Capture the cell that displays the provided text and extract its (x, y) central coordinate. 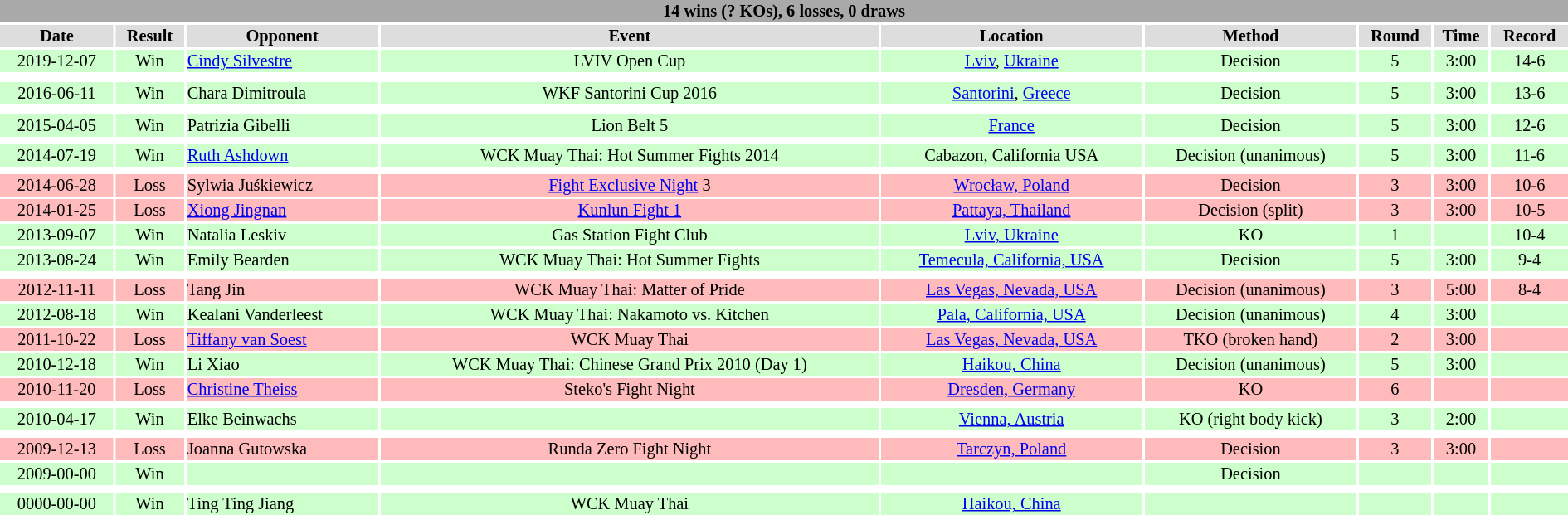
Tarczyn, Poland (1012, 449)
Ruth Ashdown (282, 156)
Fight Exclusive Night 3 (630, 186)
2019-12-07 (56, 61)
LVIV Open Cup (630, 61)
2014-01-25 (56, 211)
WCK Muay Thai: Hot Summer Fights 2014 (630, 156)
Chara Dimitroula (282, 93)
2013-09-07 (56, 236)
Location (1012, 36)
Temecula, California, USA (1012, 260)
Li Xiao (282, 365)
KO (right body kick) (1250, 420)
2010-11-20 (56, 390)
2 (1395, 340)
Time (1462, 36)
Ting Ting Jiang (282, 504)
2012-08-18 (56, 315)
Pattaya, Thailand (1012, 211)
Kunlun Fight 1 (630, 211)
WCK Muay Thai: Chinese Grand Prix 2010 (Day 1) (630, 365)
Sylwia Juśkiewicz (282, 186)
Emily Bearden (282, 260)
WCK Muay Thai: Hot Summer Fights (630, 260)
2:00 (1462, 420)
2016-06-11 (56, 93)
2010-12-18 (56, 365)
Vienna, Austria (1012, 420)
WCK Muay Thai: Matter of Pride (630, 290)
14 wins (? KOs), 6 losses, 0 draws (784, 12)
Natalia Leskiv (282, 236)
10-4 (1530, 236)
4 (1395, 315)
2012-11-11 (56, 290)
Dresden, Germany (1012, 390)
France (1012, 126)
Santorini, Greece (1012, 93)
Method (1250, 36)
2010-04-17 (56, 420)
Elke Beinwachs (282, 420)
6 (1395, 390)
Gas Station Fight Club (630, 236)
2011-10-22 (56, 340)
Cabazon, California USA (1012, 156)
Date (56, 36)
13-6 (1530, 93)
Round (1395, 36)
Tiffany van Soest (282, 340)
2009-00-00 (56, 474)
14-6 (1530, 61)
2009-12-13 (56, 449)
Runda Zero Fight Night (630, 449)
10-5 (1530, 211)
2015-04-05 (56, 126)
Lion Belt 5 (630, 126)
Kealani Vanderleest (282, 315)
Record (1530, 36)
Xiong Jingnan (282, 211)
10-6 (1530, 186)
0000-00-00 (56, 504)
Cindy Silvestre (282, 61)
Christine Theiss (282, 390)
11-6 (1530, 156)
1 (1395, 236)
WCK Muay Thai: Nakamoto vs. Kitchen (630, 315)
2014-07-19 (56, 156)
2014-06-28 (56, 186)
9-4 (1530, 260)
Pala, California, USA (1012, 315)
5:00 (1462, 290)
Patrizia Gibelli (282, 126)
Opponent (282, 36)
Event (630, 36)
Decision (split) (1250, 211)
WKF Santorini Cup 2016 (630, 93)
Joanna Gutowska (282, 449)
TKO (broken hand) (1250, 340)
8-4 (1530, 290)
Wrocław, Poland (1012, 186)
Tang Jin (282, 290)
2013-08-24 (56, 260)
Steko's Fight Night (630, 390)
12-6 (1530, 126)
Result (150, 36)
